Output the [x, y] coordinate of the center of the cell containing the given text.  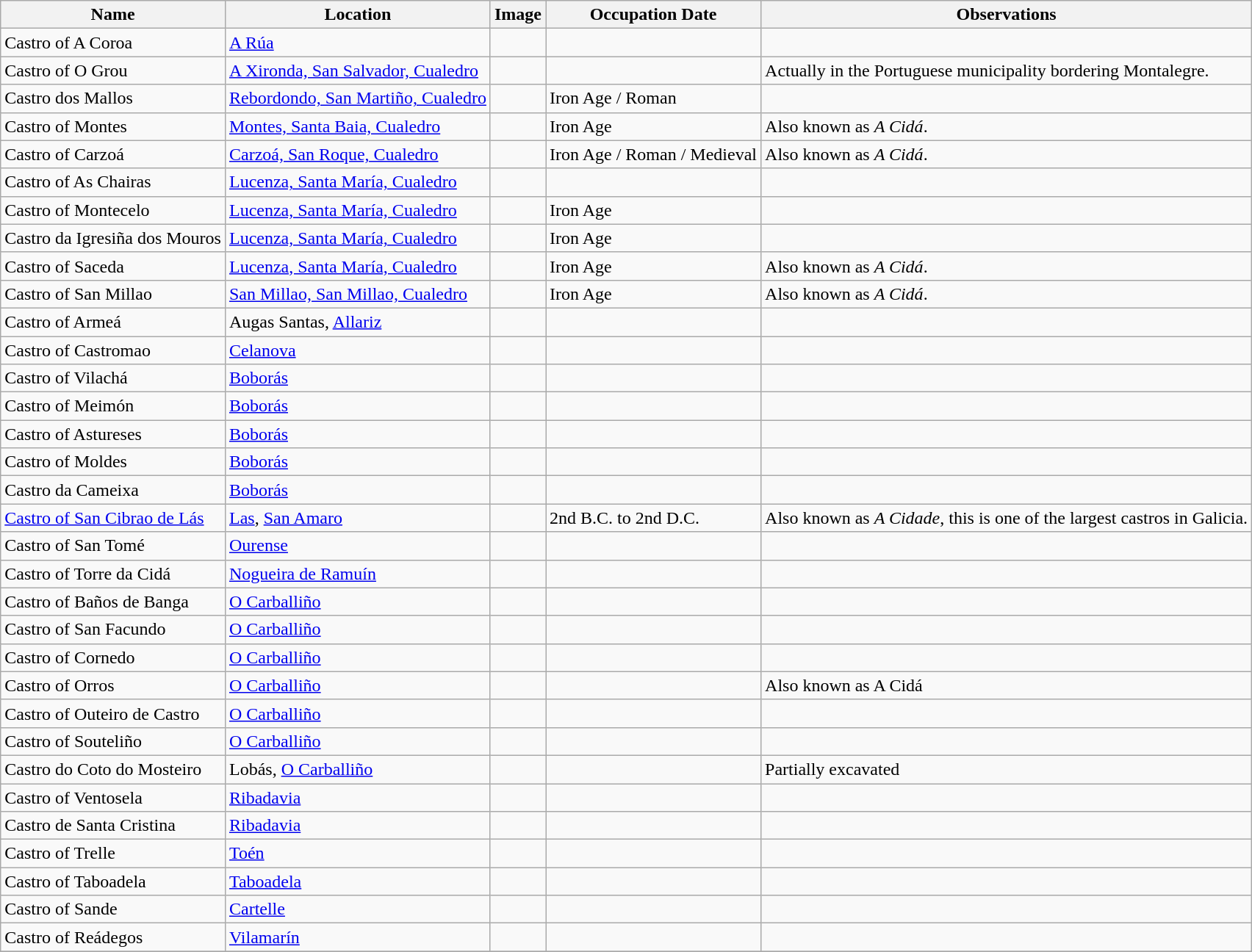
Location [357, 15]
Castro of Trelle [113, 854]
2nd B.C. to 2nd D.C. [652, 518]
Castro of Montes [113, 126]
Augas Santas, Allariz [357, 322]
Castro of Ventosela [113, 797]
Castro da Cameixa [113, 490]
Castro of Vilachá [113, 378]
Cartelle [357, 909]
Castro of San Tomé [113, 546]
Castro of Castromao [113, 350]
Castro of Cornedo [113, 657]
Castro of O Grou [113, 71]
Lobás, O Carballiño [357, 769]
Castro of Souteliño [113, 741]
Castro of Astureses [113, 434]
Castro of Saceda [113, 266]
Vilamarín [357, 937]
Rebordondo, San Martiño, Cualedro [357, 98]
Iron Age / Roman [652, 98]
Castro of Orros [113, 685]
Castro of Torre da Cidá [113, 574]
Image [517, 15]
Las, San Amaro [357, 518]
Castro da Igresiña dos Mouros [113, 238]
Celanova [357, 350]
Carzoá, San Roque, Cualedro [357, 154]
A Xironda, San Salvador, Cualedro [357, 71]
Castro of Reádegos [113, 937]
Castro of Sande [113, 909]
Name [113, 15]
Also known as A Cidá [1007, 685]
A Rúa [357, 43]
Castro of Montecelo [113, 210]
Observations [1007, 15]
Actually in the Portuguese municipality bordering Montalegre. [1007, 71]
Montes, Santa Baia, Cualedro [357, 126]
Castro of Outeiro de Castro [113, 713]
Occupation Date [652, 15]
Castro of Carzoá [113, 154]
Castro of San Facundo [113, 630]
Castro of Moldes [113, 462]
Castro of Baños de Banga [113, 602]
Castro of Taboadela [113, 881]
Nogueira de Ramuín [357, 574]
San Millao, San Millao, Cualedro [357, 294]
Castro of As Chairas [113, 182]
Castro of Armeá [113, 322]
Ourense [357, 546]
Castro of San Millao [113, 294]
Partially excavated [1007, 769]
Castro do Coto do Mosteiro [113, 769]
Castro dos Mallos [113, 98]
Castro of A Coroa [113, 43]
Toén [357, 854]
Castro of San Cibrao de Lás [113, 518]
Iron Age / Roman / Medieval [652, 154]
Also known as A Cidade, this is one of the largest castros in Galicia. [1007, 518]
Castro de Santa Cristina [113, 826]
Taboadela [357, 881]
Castro of Meimón [113, 406]
